Pinpoint the cell where the given text exists, returning its [x, y] midpoint coordinate. 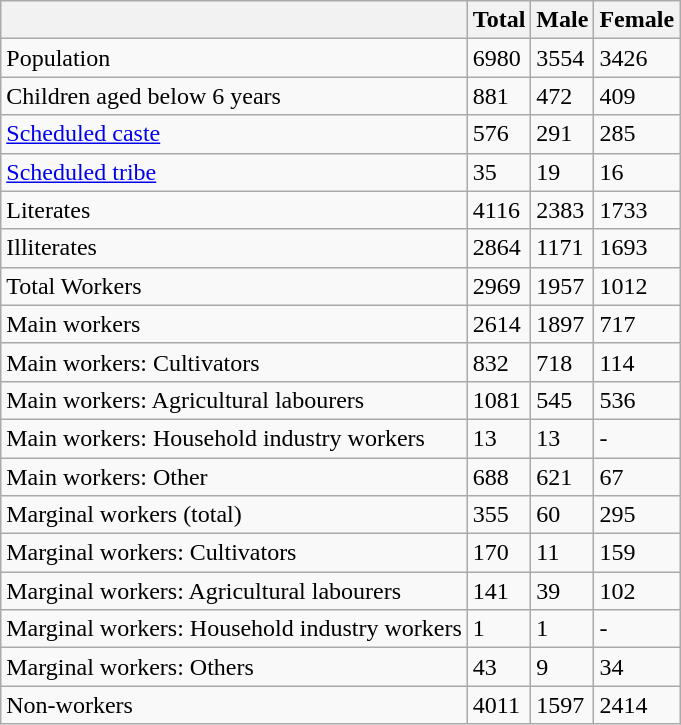
Marginal workers: Household industry workers [234, 629]
43 [499, 667]
Scheduled caste [234, 134]
Female [637, 20]
1012 [637, 286]
Main workers: Other [234, 477]
621 [562, 477]
159 [637, 553]
291 [562, 134]
881 [499, 96]
Literates [234, 210]
Male [562, 20]
Marginal workers: Agricultural labourers [234, 591]
67 [637, 477]
60 [562, 515]
355 [499, 515]
3554 [562, 58]
3426 [637, 58]
1171 [562, 248]
Scheduled tribe [234, 172]
170 [499, 553]
1693 [637, 248]
2383 [562, 210]
409 [637, 96]
1081 [499, 400]
1597 [562, 705]
Total [499, 20]
Marginal workers: Others [234, 667]
11 [562, 553]
19 [562, 172]
4116 [499, 210]
688 [499, 477]
Non-workers [234, 705]
Main workers: Household industry workers [234, 438]
832 [499, 362]
Total Workers [234, 286]
295 [637, 515]
717 [637, 324]
285 [637, 134]
114 [637, 362]
Main workers: Cultivators [234, 362]
141 [499, 591]
1957 [562, 286]
Population [234, 58]
39 [562, 591]
718 [562, 362]
35 [499, 172]
Main workers [234, 324]
545 [562, 400]
472 [562, 96]
Marginal workers: Cultivators [234, 553]
4011 [499, 705]
2414 [637, 705]
Main workers: Agricultural labourers [234, 400]
9 [562, 667]
6980 [499, 58]
1897 [562, 324]
2864 [499, 248]
1733 [637, 210]
34 [637, 667]
2614 [499, 324]
16 [637, 172]
2969 [499, 286]
576 [499, 134]
Illiterates [234, 248]
536 [637, 400]
Children aged below 6 years [234, 96]
102 [637, 591]
Marginal workers (total) [234, 515]
